Return (x, y) of the center of cell containing provided text 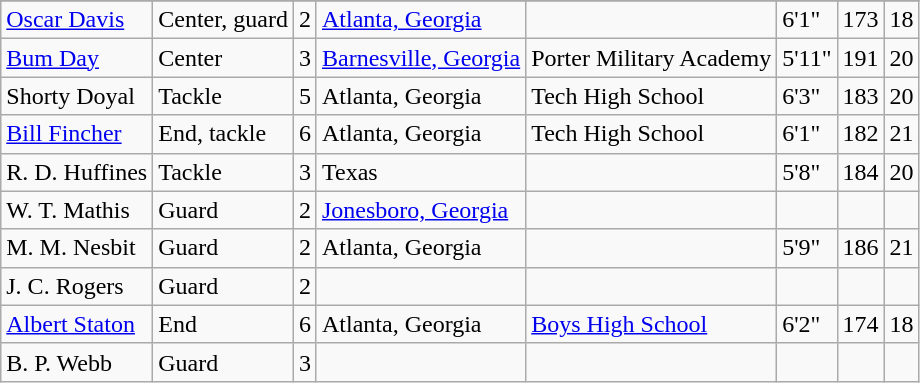
W. T. Mathis (77, 210)
Shorty Doyal (77, 96)
184 (860, 172)
Bum Day (77, 58)
5'8" (807, 172)
End (224, 324)
Porter Military Academy (652, 58)
Bill Fincher (77, 134)
Oscar Davis (77, 20)
Center, guard (224, 20)
Jonesboro, Georgia (420, 210)
M. M. Nesbit (77, 248)
173 (860, 20)
5 (304, 96)
Albert Staton (77, 324)
191 (860, 58)
Texas (420, 172)
Barnesville, Georgia (420, 58)
186 (860, 248)
182 (860, 134)
183 (860, 96)
End, tackle (224, 134)
174 (860, 324)
5'9" (807, 248)
J. C. Rogers (77, 286)
6'3" (807, 96)
R. D. Huffines (77, 172)
Center (224, 58)
Boys High School (652, 324)
5'11" (807, 58)
6'2" (807, 324)
B. P. Webb (77, 362)
